Identify which cell holds the provided text, then report its (X, Y) central coordinate. 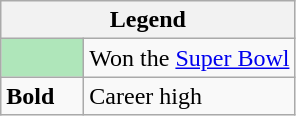
Won the Super Bowl (190, 58)
Bold (42, 96)
Legend (148, 20)
Career high (190, 96)
